Capture the cell that displays the provided text and extract its (x, y) central coordinate. 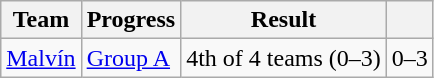
4th of 4 teams (0–3) (284, 58)
Malvín (41, 58)
Team (41, 20)
Progress (130, 20)
Group A (130, 58)
0–3 (410, 58)
Result (284, 20)
